Return [X, Y] of the center of cell containing provided text 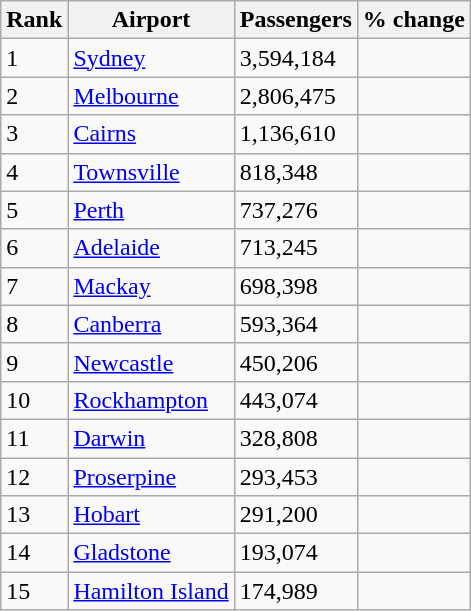
Perth [151, 210]
Passengers [296, 20]
Hobart [151, 515]
Hamilton Island [151, 591]
8 [34, 324]
3,594,184 [296, 58]
174,989 [296, 591]
Newcastle [151, 362]
291,200 [296, 515]
13 [34, 515]
2 [34, 96]
818,348 [296, 172]
Cairns [151, 134]
9 [34, 362]
10 [34, 400]
7 [34, 286]
4 [34, 172]
Canberra [151, 324]
3 [34, 134]
Melbourne [151, 96]
Sydney [151, 58]
Gladstone [151, 553]
Townsville [151, 172]
1 [34, 58]
Airport [151, 20]
293,453 [296, 477]
% change [414, 20]
15 [34, 591]
12 [34, 477]
737,276 [296, 210]
698,398 [296, 286]
Rank [34, 20]
713,245 [296, 248]
Mackay [151, 286]
443,074 [296, 400]
593,364 [296, 324]
Adelaide [151, 248]
Proserpine [151, 477]
Darwin [151, 438]
2,806,475 [296, 96]
1,136,610 [296, 134]
Rockhampton [151, 400]
11 [34, 438]
14 [34, 553]
193,074 [296, 553]
450,206 [296, 362]
5 [34, 210]
6 [34, 248]
328,808 [296, 438]
